For the text-containing cell, return its midpoint in [X, Y] coordinate format. 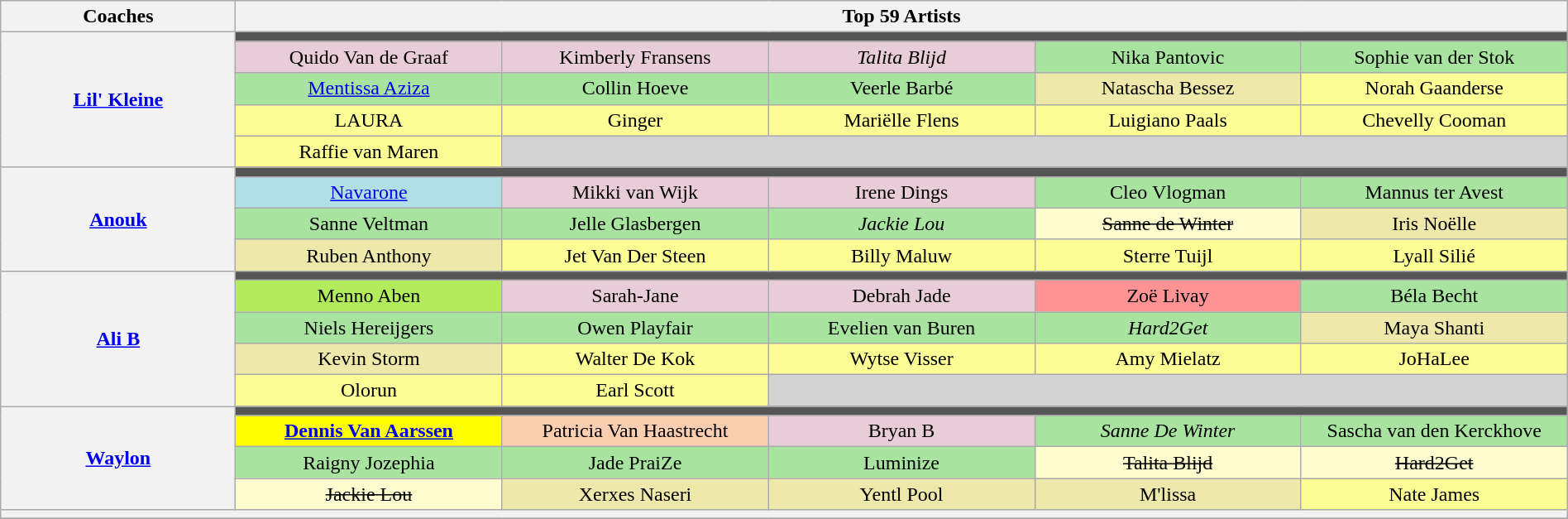
Jet Van Der Steen [635, 255]
Niels Hereijgers [369, 327]
Sanne de Winter [1168, 223]
Kevin Storm [369, 359]
Owen Playfair [635, 327]
Luminize [901, 463]
Yentl Pool [901, 494]
Evelien van Buren [901, 327]
Lil' Kleine [118, 99]
Sanne De Winter [1168, 431]
Mikki van Wijk [635, 192]
Collin Hoeve [635, 89]
Veerle Barbé [901, 89]
LAURA [369, 120]
Lyall Silié [1434, 255]
Top 59 Artists [901, 17]
Jade PraiZe [635, 463]
Jelle Glasbergen [635, 223]
Patricia Van Haastrecht [635, 431]
JoHaLee [1434, 359]
Sanne Veltman [369, 223]
Waylon [118, 459]
Sterre Tuijl [1168, 255]
Raigny Jozephia [369, 463]
Navarone [369, 192]
Ginger [635, 120]
Sarah-Jane [635, 296]
Dennis Van Aarssen [369, 431]
Cleo Vlogman [1168, 192]
Sophie van der Stok [1434, 57]
Sascha van den Kerckhove [1434, 431]
Coaches [118, 17]
Iris Noëlle [1434, 223]
M'lissa [1168, 494]
Olorun [369, 391]
Irene Dings [901, 192]
Walter De Kok [635, 359]
Kimberly Fransens [635, 57]
Earl Scott [635, 391]
Raffie van Maren [369, 151]
Mannus ter Avest [1434, 192]
Xerxes Naseri [635, 494]
Amy Mielatz [1168, 359]
Nika Pantovic [1168, 57]
Billy Maluw [901, 255]
Norah Gaanderse [1434, 89]
Mentissa Aziza [369, 89]
Menno Aben [369, 296]
Zoë Livay [1168, 296]
Anouk [118, 219]
Ali B [118, 338]
Ruben Anthony [369, 255]
Wytse Visser [901, 359]
Quido Van de Graaf [369, 57]
Nate James [1434, 494]
Bryan B [901, 431]
Maya Shanti [1434, 327]
Mariëlle Flens [901, 120]
Debrah Jade [901, 296]
Luigiano Paals [1168, 120]
Chevelly Cooman [1434, 120]
Natascha Bessez [1168, 89]
Béla Becht [1434, 296]
